Capture the cell that displays the provided text and extract its (x, y) central coordinate. 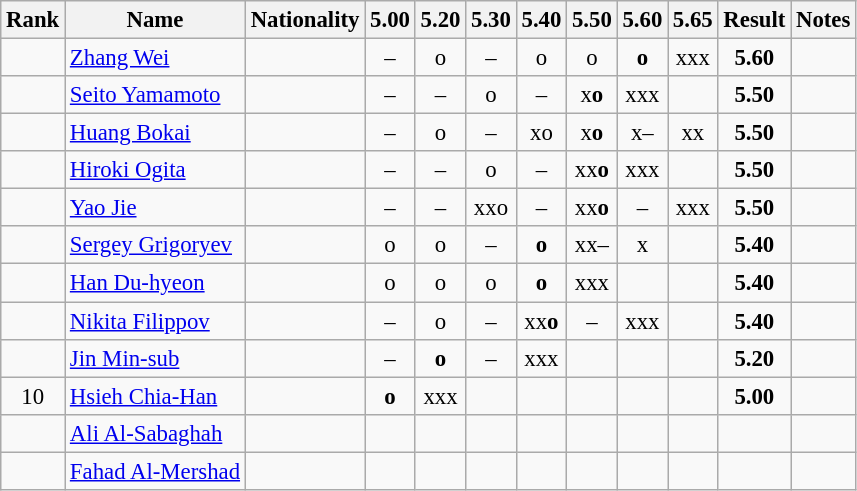
xx– (592, 245)
Rank (33, 20)
Result (754, 20)
5.30 (491, 20)
Hsieh Chia-Han (156, 396)
Huang Bokai (156, 133)
10 (33, 396)
Han Du-hyeon (156, 283)
Name (156, 20)
Nikita Filippov (156, 321)
Seito Yamamoto (156, 95)
Fahad Al-Mershad (156, 471)
Yao Jie (156, 208)
5.65 (693, 20)
Nationality (304, 20)
x (642, 245)
Ali Al-Sabaghah (156, 433)
xx (693, 133)
Notes (824, 20)
x– (642, 133)
Jin Min-sub (156, 358)
Zhang Wei (156, 58)
Hiroki Ogita (156, 170)
Sergey Grigoryev (156, 245)
